Scan for the cell matching the given text and deliver its [x, y] coordinate at center. 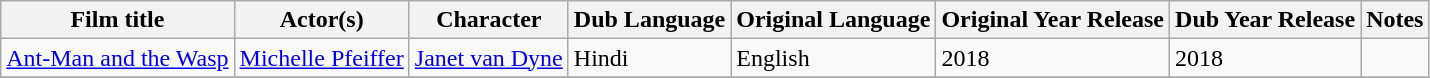
Actor(s) [322, 20]
Film title [118, 20]
Original Year Release [1053, 20]
Ant-Man and the Wasp [118, 58]
Janet van Dyne [488, 58]
Notes [1395, 20]
Original Language [834, 20]
English [834, 58]
Hindi [649, 58]
Dub Year Release [1266, 20]
Dub Language [649, 20]
Michelle Pfeiffer [322, 58]
Character [488, 20]
